Search for the cell housing the specified text and yield its (x, y) center coordinate. 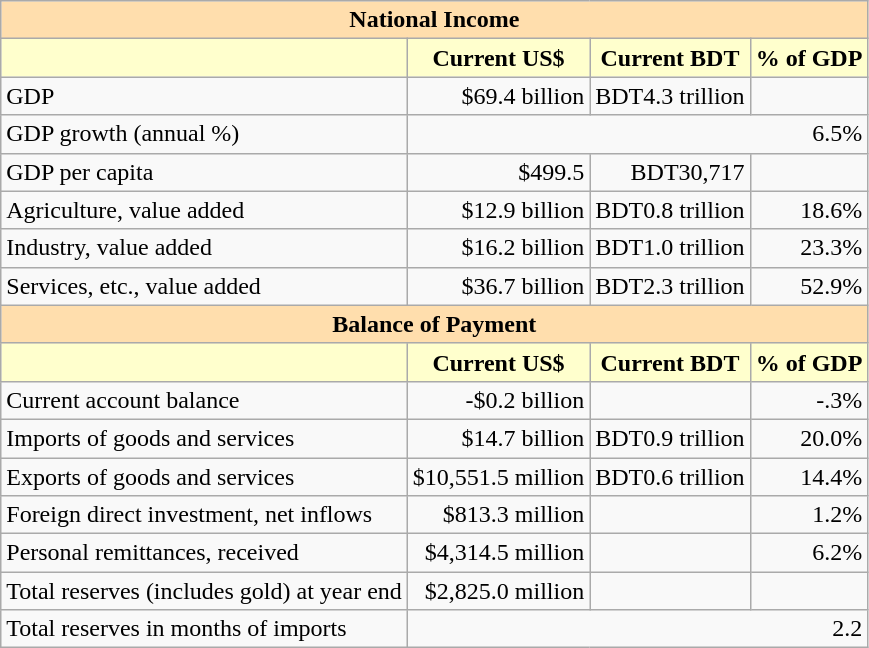
Exports of goods and services (204, 477)
$69.4 billion (498, 96)
-$0.2 billion (498, 400)
Foreign direct investment, net inflows (204, 515)
Agriculture, value added (204, 210)
$499.5 (498, 172)
$813.3 million (498, 515)
Total reserves (includes gold) at year end (204, 591)
6.5% (638, 134)
Imports of goods and services (204, 438)
National Income (434, 20)
23.3% (809, 248)
18.6% (809, 210)
Services, etc., value added (204, 286)
BDT30,717 (670, 172)
2.2 (638, 629)
14.4% (809, 477)
GDP growth (annual %) (204, 134)
1.2% (809, 515)
52.9% (809, 286)
-.3% (809, 400)
$14.7 billion (498, 438)
$16.2 billion (498, 248)
$12.9 billion (498, 210)
Balance of Payment (434, 324)
BDT1.0 trillion (670, 248)
BDT0.8 trillion (670, 210)
BDT4.3 trillion (670, 96)
$4,314.5 million (498, 553)
Personal remittances, received (204, 553)
Industry, value added (204, 248)
Total reserves in months of imports (204, 629)
Current account balance (204, 400)
20.0% (809, 438)
GDP per capita (204, 172)
$10,551.5 million (498, 477)
BDT0.9 trillion (670, 438)
$2,825.0 million (498, 591)
6.2% (809, 553)
BDT2.3 trillion (670, 286)
$36.7 billion (498, 286)
BDT0.6 trillion (670, 477)
GDP (204, 96)
